Return the (X, Y) coordinate for the center point of the cell that contains the specified text.  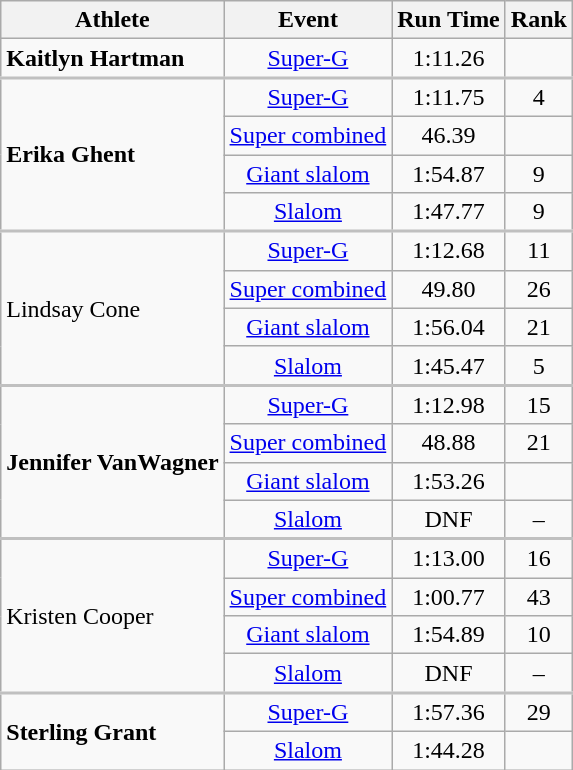
Sterling Grant (112, 732)
1:56.04 (449, 327)
Jennifer VanWagner (112, 462)
1:00.77 (449, 597)
10 (538, 635)
16 (538, 558)
Erika Ghent (112, 155)
Event (308, 20)
46.39 (449, 135)
1:12.98 (449, 404)
1:11.75 (449, 98)
Rank (538, 20)
Kristen Cooper (112, 616)
1:45.47 (449, 366)
Run Time (449, 20)
1:12.68 (449, 250)
Athlete (112, 20)
43 (538, 597)
4 (538, 98)
11 (538, 250)
26 (538, 289)
Lindsay Cone (112, 308)
48.88 (449, 443)
1:57.36 (449, 712)
1:54.87 (449, 173)
1:47.77 (449, 212)
49.80 (449, 289)
1:44.28 (449, 750)
Kaitlyn Hartman (112, 58)
1:53.26 (449, 481)
5 (538, 366)
1:11.26 (449, 58)
15 (538, 404)
1:54.89 (449, 635)
1:13.00 (449, 558)
29 (538, 712)
